Locate the cell with the specified text and output its (x, y) center coordinate. 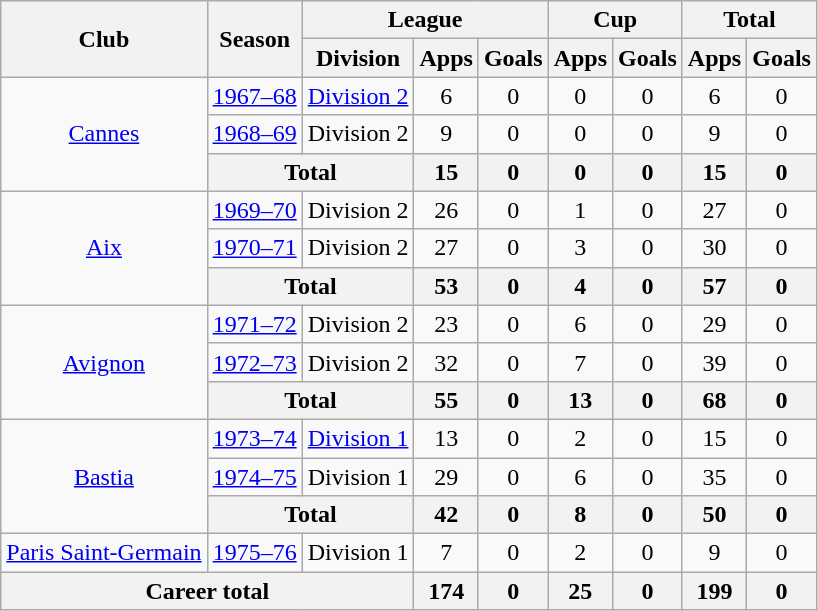
39 (714, 362)
Avignon (104, 362)
25 (580, 591)
57 (714, 286)
Club (104, 39)
53 (446, 286)
32 (446, 362)
8 (580, 515)
1971–72 (254, 324)
1970–71 (254, 248)
Aix (104, 248)
Bastia (104, 476)
1969–70 (254, 210)
Cannes (104, 134)
23 (446, 324)
1972–73 (254, 362)
League (425, 20)
1 (580, 210)
26 (446, 210)
35 (714, 477)
Division (358, 58)
Season (254, 39)
50 (714, 515)
4 (580, 286)
42 (446, 515)
1967–68 (254, 96)
68 (714, 400)
1968–69 (254, 134)
3 (580, 248)
199 (714, 591)
1973–74 (254, 438)
1974–75 (254, 477)
55 (446, 400)
1975–76 (254, 553)
30 (714, 248)
174 (446, 591)
Cup (615, 20)
Career total (208, 591)
Paris Saint-Germain (104, 553)
